Identify which cell holds the provided text, then report its [X, Y] central coordinate. 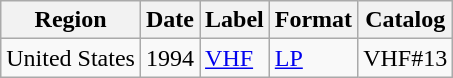
Catalog [406, 20]
United States [71, 58]
Date [170, 20]
LP [313, 58]
Region [71, 20]
VHF [235, 58]
Format [313, 20]
Label [235, 20]
1994 [170, 58]
VHF#13 [406, 58]
